Find where the given text appears and provide that cell's center as (X, Y) coordinate. 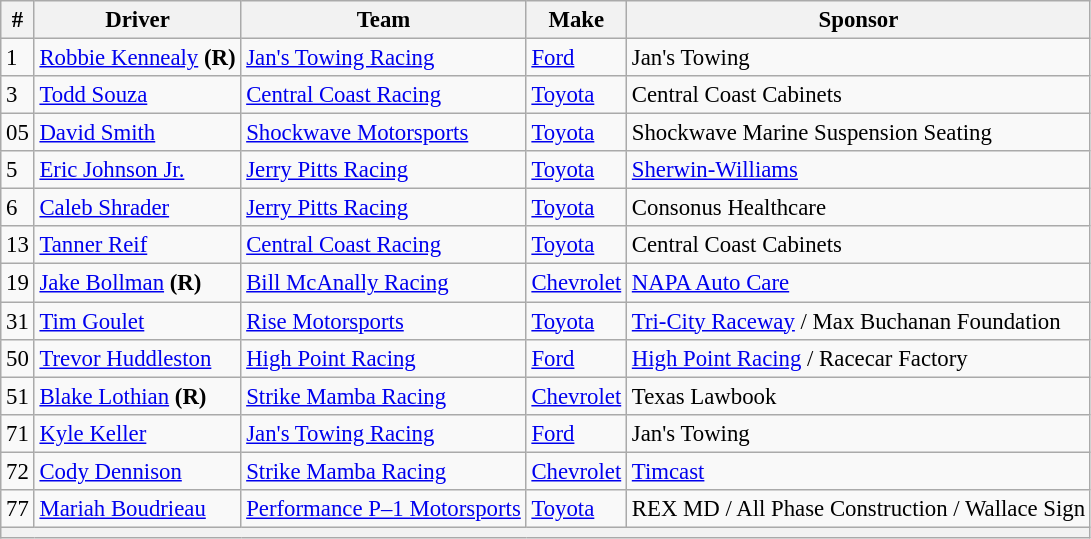
77 (18, 509)
Performance P–1 Motorsports (384, 509)
REX MD / All Phase Construction / Wallace Sign (859, 509)
31 (18, 321)
05 (18, 133)
Caleb Shrader (138, 208)
Timcast (859, 471)
Tri-City Raceway / Max Buchanan Foundation (859, 321)
51 (18, 396)
Robbie Kennealy (R) (138, 58)
High Point Racing (384, 358)
50 (18, 358)
Shockwave Motorsports (384, 133)
3 (18, 95)
Eric Johnson Jr. (138, 170)
Mariah Boudrieau (138, 509)
Kyle Keller (138, 433)
Shockwave Marine Suspension Seating (859, 133)
Tanner Reif (138, 245)
Consonus Healthcare (859, 208)
1 (18, 58)
Sponsor (859, 20)
# (18, 20)
NAPA Auto Care (859, 283)
High Point Racing / Racecar Factory (859, 358)
Make (576, 20)
Bill McAnally Racing (384, 283)
71 (18, 433)
Team (384, 20)
Cody Dennison (138, 471)
Jake Bollman (R) (138, 283)
6 (18, 208)
72 (18, 471)
Driver (138, 20)
Rise Motorsports (384, 321)
Todd Souza (138, 95)
5 (18, 170)
David Smith (138, 133)
Texas Lawbook (859, 396)
13 (18, 245)
Sherwin-Williams (859, 170)
19 (18, 283)
Tim Goulet (138, 321)
Blake Lothian (R) (138, 396)
Trevor Huddleston (138, 358)
